Scan for the cell matching the given text and deliver its (x, y) coordinate at center. 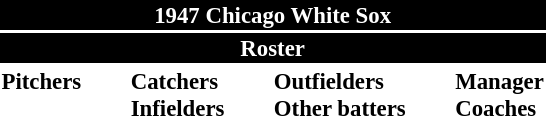
1947 Chicago White Sox (272, 15)
Roster (272, 48)
